For the text-containing cell, return its midpoint in [X, Y] coordinate format. 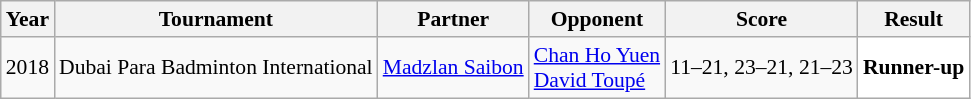
11–21, 23–21, 21–23 [762, 68]
Score [762, 19]
Dubai Para Badminton International [216, 68]
Opponent [597, 19]
Result [914, 19]
Year [28, 19]
Runner-up [914, 68]
Partner [454, 19]
2018 [28, 68]
Chan Ho Yuen David Toupé [597, 68]
Madzlan Saibon [454, 68]
Tournament [216, 19]
